Output the [X, Y] coordinate of the center of the cell containing the given text.  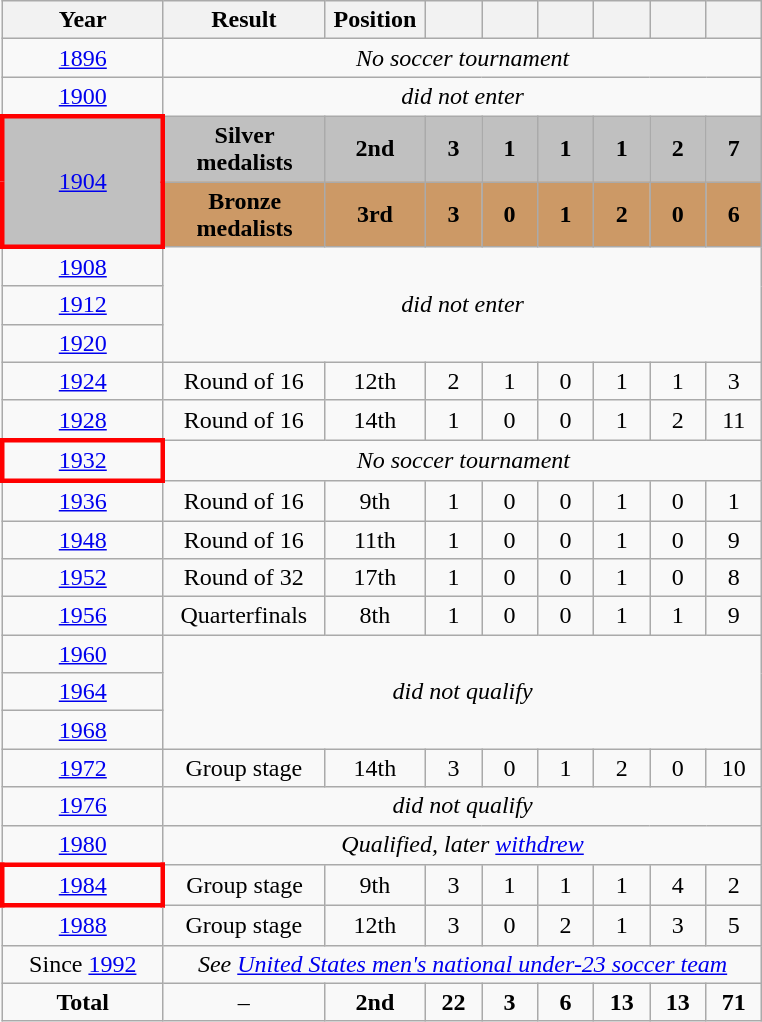
Result [244, 20]
11 [734, 420]
4 [678, 886]
1972 [82, 768]
22 [453, 1002]
1932 [82, 460]
Position [374, 20]
11th [374, 539]
1964 [82, 692]
8th [374, 616]
1976 [82, 806]
1896 [82, 58]
1968 [82, 730]
1924 [82, 381]
3rd [374, 214]
1900 [82, 97]
Year [82, 20]
8 [734, 578]
1952 [82, 578]
Quarterfinals [244, 616]
See United States men's national under-23 soccer team [462, 964]
1920 [82, 343]
7 [734, 148]
17th [374, 578]
1912 [82, 305]
Bronze medalists [244, 214]
1936 [82, 501]
1980 [82, 845]
1948 [82, 539]
– [244, 1002]
Since 1992 [82, 964]
1988 [82, 926]
Silver medalists [244, 148]
1956 [82, 616]
71 [734, 1002]
Round of 32 [244, 578]
1908 [82, 267]
10 [734, 768]
1928 [82, 420]
1984 [82, 886]
1960 [82, 654]
5 [734, 926]
Total [82, 1002]
Qualified, later withdrew [462, 845]
1904 [82, 181]
